Detect which cell encompasses the target text, then output its (X, Y) center coordinate. 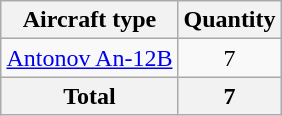
Antonov An-12B (90, 58)
Quantity (230, 20)
Total (90, 96)
Aircraft type (90, 20)
